From the cell containing the given text, extract its center point as (x, y) coordinate. 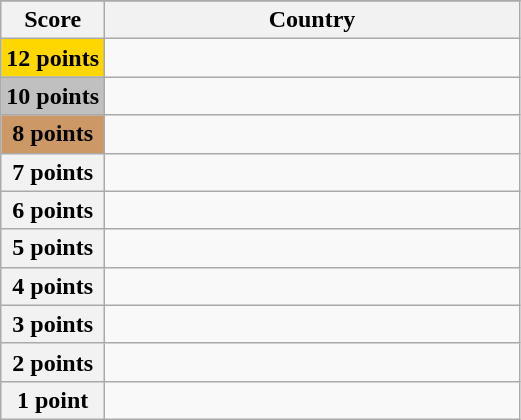
6 points (53, 210)
12 points (53, 58)
10 points (53, 96)
5 points (53, 248)
4 points (53, 286)
Score (53, 20)
1 point (53, 400)
3 points (53, 324)
7 points (53, 172)
2 points (53, 362)
Country (312, 20)
8 points (53, 134)
